From the cell containing the given text, extract its center point as (x, y) coordinate. 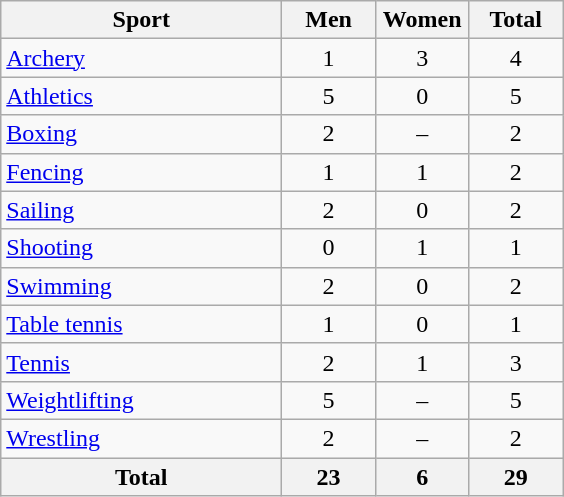
Women (422, 20)
Men (329, 20)
Athletics (142, 96)
Boxing (142, 134)
29 (516, 477)
Sailing (142, 210)
23 (329, 477)
Shooting (142, 248)
Table tennis (142, 324)
6 (422, 477)
Weightlifting (142, 400)
Sport (142, 20)
Tennis (142, 362)
Fencing (142, 172)
Swimming (142, 286)
4 (516, 58)
Wrestling (142, 438)
Archery (142, 58)
